Search for the cell housing the specified text and yield its [x, y] center coordinate. 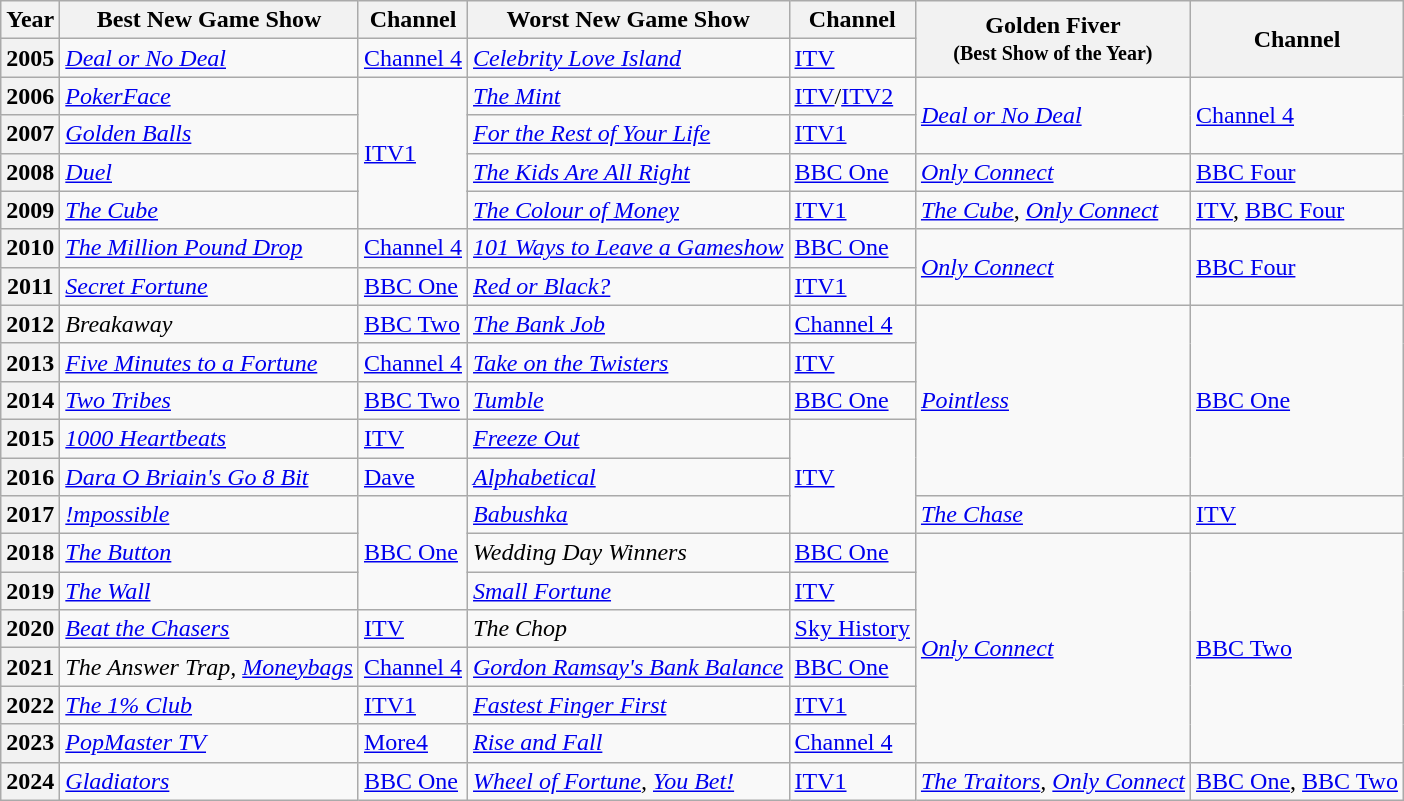
The Bank Job [628, 324]
Fastest Finger First [628, 705]
The Colour of Money [628, 210]
The Kids Are All Right [628, 172]
Pointless [1052, 400]
Small Fortune [628, 591]
Two Tribes [210, 400]
Wedding Day Winners [628, 553]
PopMaster TV [210, 743]
The Cube [210, 210]
Take on the Twisters [628, 362]
2019 [30, 591]
The Mint [628, 96]
Golden Fiver(Best Show of the Year) [1052, 39]
Golden Balls [210, 134]
Celebrity Love Island [628, 58]
For the Rest of Your Life [628, 134]
2010 [30, 248]
The 1% Club [210, 705]
Best New Game Show [210, 20]
!mpossible [210, 515]
Wheel of Fortune, You Bet! [628, 781]
The Cube, Only Connect [1052, 210]
2021 [30, 667]
Dara O Briain's Go 8 Bit [210, 477]
The Answer Trap, Moneybags [210, 667]
2015 [30, 438]
Duel [210, 172]
2024 [30, 781]
2017 [30, 515]
Freeze Out [628, 438]
2005 [30, 58]
Gordon Ramsay's Bank Balance [628, 667]
Babushka [628, 515]
More4 [412, 743]
Red or Black? [628, 286]
The Button [210, 553]
ITV/ITV2 [852, 96]
2011 [30, 286]
1000 Heartbeats [210, 438]
Five Minutes to a Fortune [210, 362]
The Chop [628, 629]
2020 [30, 629]
2006 [30, 96]
ITV, BBC Four [1298, 210]
Beat the Chasers [210, 629]
Alphabetical [628, 477]
2016 [30, 477]
2013 [30, 362]
Breakaway [210, 324]
BBC One, BBC Two [1298, 781]
PokerFace [210, 96]
2018 [30, 553]
2014 [30, 400]
101 Ways to Leave a Gameshow [628, 248]
Rise and Fall [628, 743]
2009 [30, 210]
The Traitors, Only Connect [1052, 781]
2023 [30, 743]
Gladiators [210, 781]
2007 [30, 134]
2012 [30, 324]
The Chase [1052, 515]
The Wall [210, 591]
Secret Fortune [210, 286]
2022 [30, 705]
Year [30, 20]
The Million Pound Drop [210, 248]
Dave [412, 477]
Worst New Game Show [628, 20]
Sky History [852, 629]
Tumble [628, 400]
2008 [30, 172]
